Pinpoint the cell where the given text exists, returning its [x, y] midpoint coordinate. 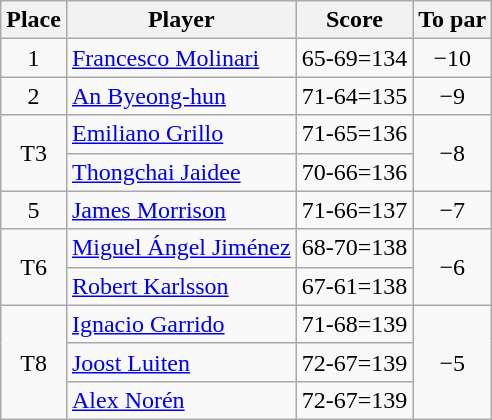
James Morrison [181, 210]
Robert Karlsson [181, 286]
Thongchai Jaidee [181, 172]
−8 [452, 153]
Score [354, 20]
−9 [452, 96]
1 [34, 58]
70-66=136 [354, 172]
T3 [34, 153]
71-66=137 [354, 210]
5 [34, 210]
Francesco Molinari [181, 58]
T8 [34, 362]
−6 [452, 267]
To par [452, 20]
−5 [452, 362]
−10 [452, 58]
67-61=138 [354, 286]
An Byeong-hun [181, 96]
−7 [452, 210]
65-69=134 [354, 58]
Emiliano Grillo [181, 134]
Miguel Ángel Jiménez [181, 248]
2 [34, 96]
Ignacio Garrido [181, 324]
71-68=139 [354, 324]
Joost Luiten [181, 362]
Alex Norén [181, 400]
Place [34, 20]
71-65=136 [354, 134]
68-70=138 [354, 248]
T6 [34, 267]
Player [181, 20]
71-64=135 [354, 96]
